Identify which cell holds the provided text, then report its (X, Y) central coordinate. 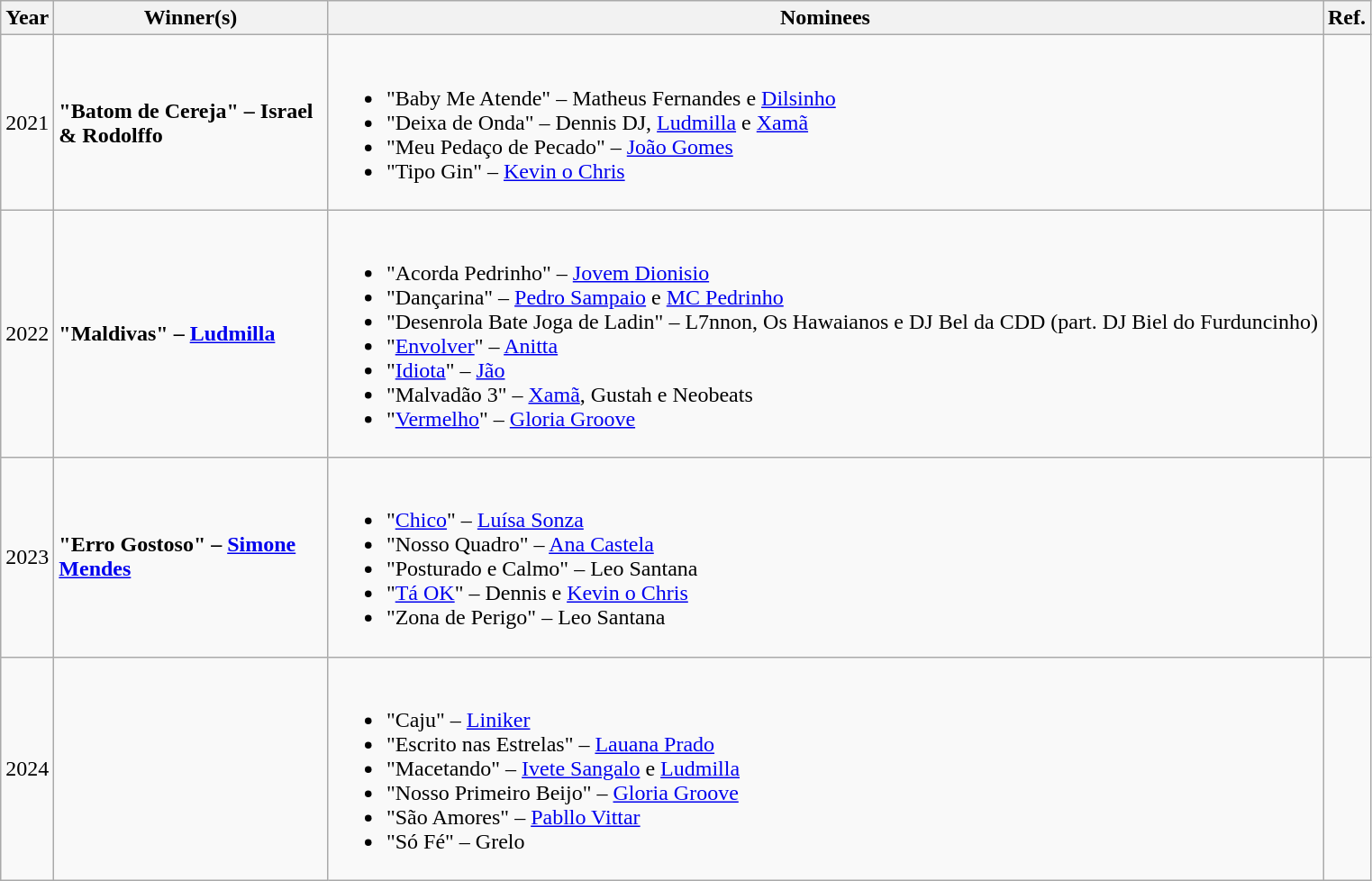
2022 (27, 333)
2024 (27, 768)
Ref. (1346, 18)
2021 (27, 123)
"Chico" – Luísa Sonza"Nosso Quadro" – Ana Castela"Posturado e Calmo" – Leo Santana"Tá OK" – Dennis e Kevin o Chris"Zona de Perigo" – Leo Santana (825, 557)
"Erro Gostoso" – Simone Mendes (191, 557)
Nominees (825, 18)
"Maldivas" – Ludmilla (191, 333)
Winner(s) (191, 18)
2023 (27, 557)
Year (27, 18)
"Batom de Cereja" – Israel & Rodolffo (191, 123)
